Find where the given text appears and provide that cell's center as [x, y] coordinate. 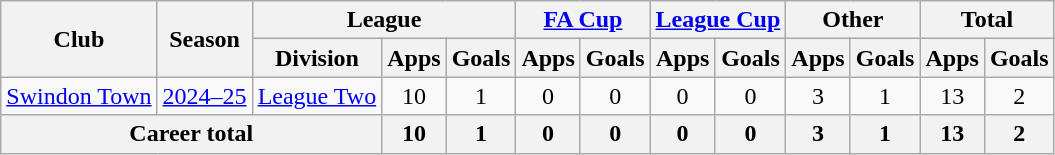
Total [987, 20]
League [384, 20]
Season [204, 39]
2024–25 [204, 96]
Career total [192, 134]
League Cup [718, 20]
Division [317, 58]
Other [853, 20]
Club [79, 39]
FA Cup [583, 20]
League Two [317, 96]
Swindon Town [79, 96]
